Find where the given text appears and provide that cell's center as [X, Y] coordinate. 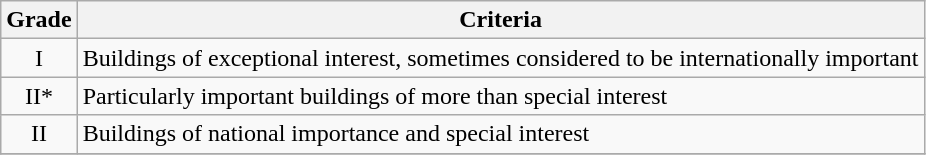
Grade [39, 20]
II [39, 134]
I [39, 58]
Criteria [500, 20]
II* [39, 96]
Buildings of national importance and special interest [500, 134]
Buildings of exceptional interest, sometimes considered to be internationally important [500, 58]
Particularly important buildings of more than special interest [500, 96]
